Find where the given text appears and provide that cell's center as [x, y] coordinate. 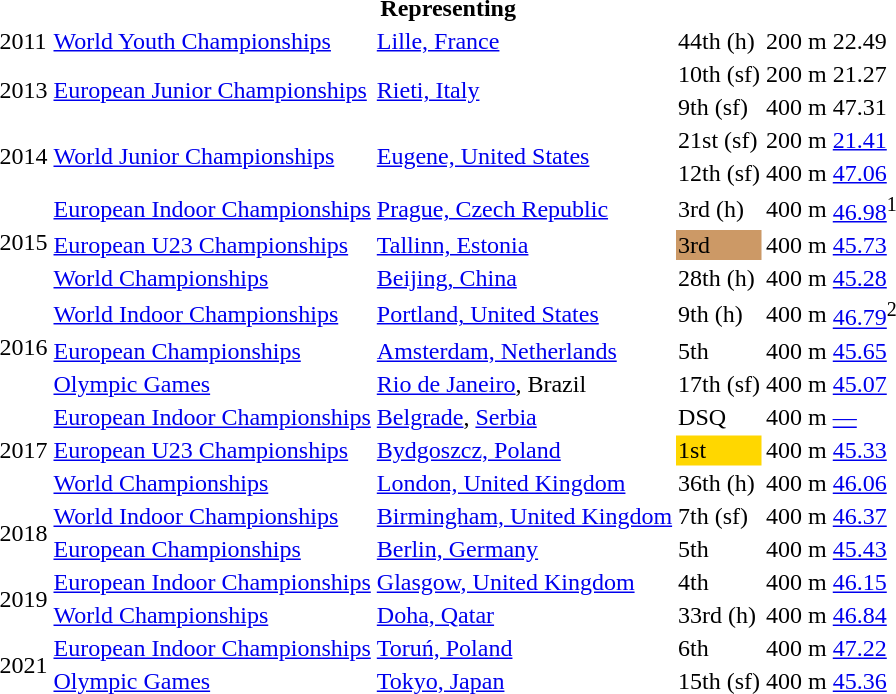
3rd (h) [720, 209]
Belgrade, Serbia [524, 417]
Berlin, Germany [524, 549]
World Youth Championships [212, 41]
21st (sf) [720, 140]
Birmingham, United Kingdom [524, 516]
Rio de Janeiro, Brazil [524, 384]
World Junior Championships [212, 156]
3rd [720, 245]
9th (h) [720, 314]
European Junior Championships [212, 90]
Olympic Games [212, 384]
Prague, Czech Republic [524, 209]
17th (sf) [720, 384]
Portland, United States [524, 314]
DSQ [720, 417]
10th (sf) [720, 74]
London, United Kingdom [524, 483]
Rieti, Italy [524, 90]
28th (h) [720, 278]
33rd (h) [720, 615]
4th [720, 582]
44th (h) [720, 41]
1st [720, 450]
36th (h) [720, 483]
7th (sf) [720, 516]
Toruń, Poland [524, 648]
Tallinn, Estonia [524, 245]
Doha, Qatar [524, 615]
Eugene, United States [524, 156]
Beijing, China [524, 278]
Amsterdam, Netherlands [524, 351]
6th [720, 648]
Glasgow, United Kingdom [524, 582]
12th (sf) [720, 173]
Bydgoszcz, Poland [524, 450]
Lille, France [524, 41]
9th (sf) [720, 107]
